Scan for the cell matching the given text and deliver its (X, Y) coordinate at center. 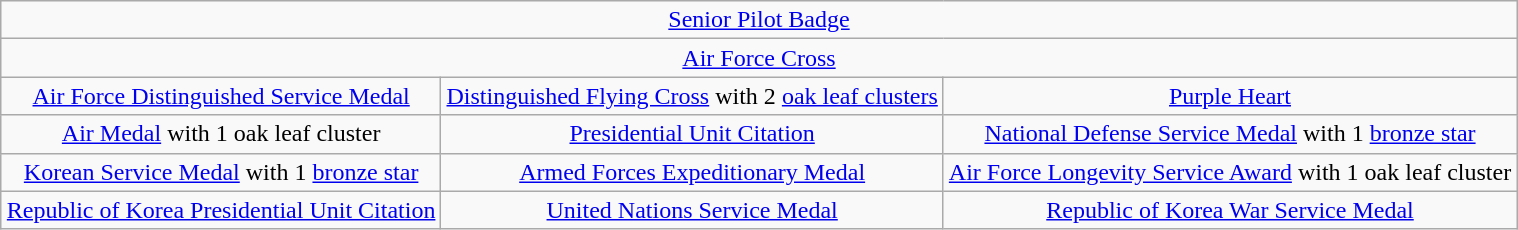
Armed Forces Expeditionary Medal (692, 172)
National Defense Service Medal with 1 bronze star (1230, 134)
United Nations Service Medal (692, 210)
Air Force Longevity Service Award with 1 oak leaf cluster (1230, 172)
Air Force Distinguished Service Medal (221, 96)
Senior Pilot Badge (758, 20)
Presidential Unit Citation (692, 134)
Distinguished Flying Cross with 2 oak leaf clusters (692, 96)
Republic of Korea Presidential Unit Citation (221, 210)
Air Force Cross (758, 58)
Korean Service Medal with 1 bronze star (221, 172)
Air Medal with 1 oak leaf cluster (221, 134)
Purple Heart (1230, 96)
Republic of Korea War Service Medal (1230, 210)
